For the text-containing cell, return its midpoint in (X, Y) coordinate format. 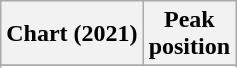
Chart (2021) (72, 34)
Peakposition (189, 34)
